Determine the [X, Y] coordinate at the center of the cell enclosing the given text.  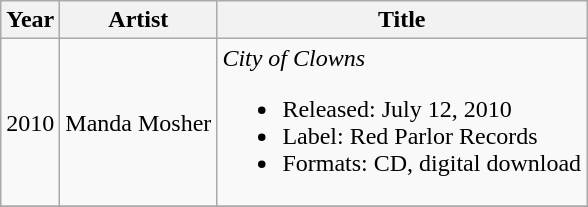
Year [30, 20]
Title [402, 20]
Artist [138, 20]
City of ClownsReleased: July 12, 2010Label: Red Parlor RecordsFormats: CD, digital download [402, 122]
2010 [30, 122]
Manda Mosher [138, 122]
